Identify which cell holds the provided text, then report its (x, y) central coordinate. 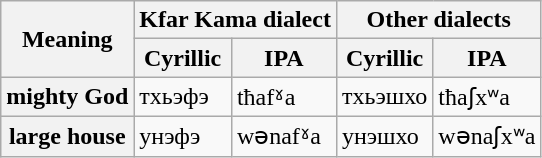
wənaʃxʷa (487, 136)
mighty God (68, 97)
унэшхо (384, 136)
tħafˠa (284, 97)
тхьэшхо (384, 97)
wənafˠa (284, 136)
tħaʃxʷa (487, 97)
унэфэ (183, 136)
Meaning (68, 39)
large house (68, 136)
Kfar Kama dialect (236, 20)
Other dialects (438, 20)
тхьэфэ (183, 97)
